Capture the cell that displays the provided text and extract its [x, y] central coordinate. 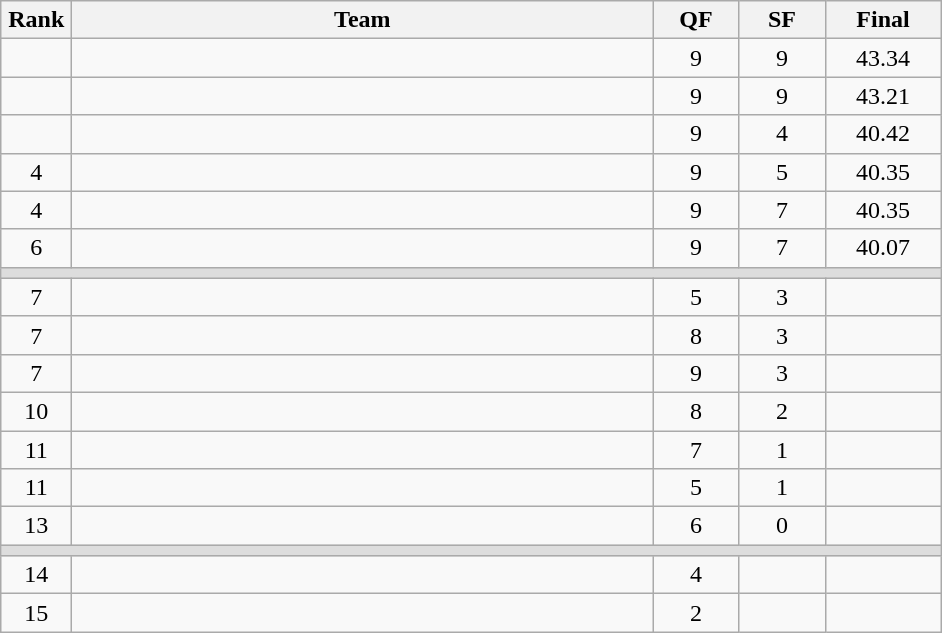
43.34 [883, 58]
14 [36, 575]
Team [362, 20]
Final [883, 20]
15 [36, 613]
40.07 [883, 248]
QF [696, 20]
13 [36, 526]
0 [782, 526]
Rank [36, 20]
40.42 [883, 134]
SF [782, 20]
43.21 [883, 96]
10 [36, 411]
